Output the (x, y) coordinate of the center of the cell containing the given text.  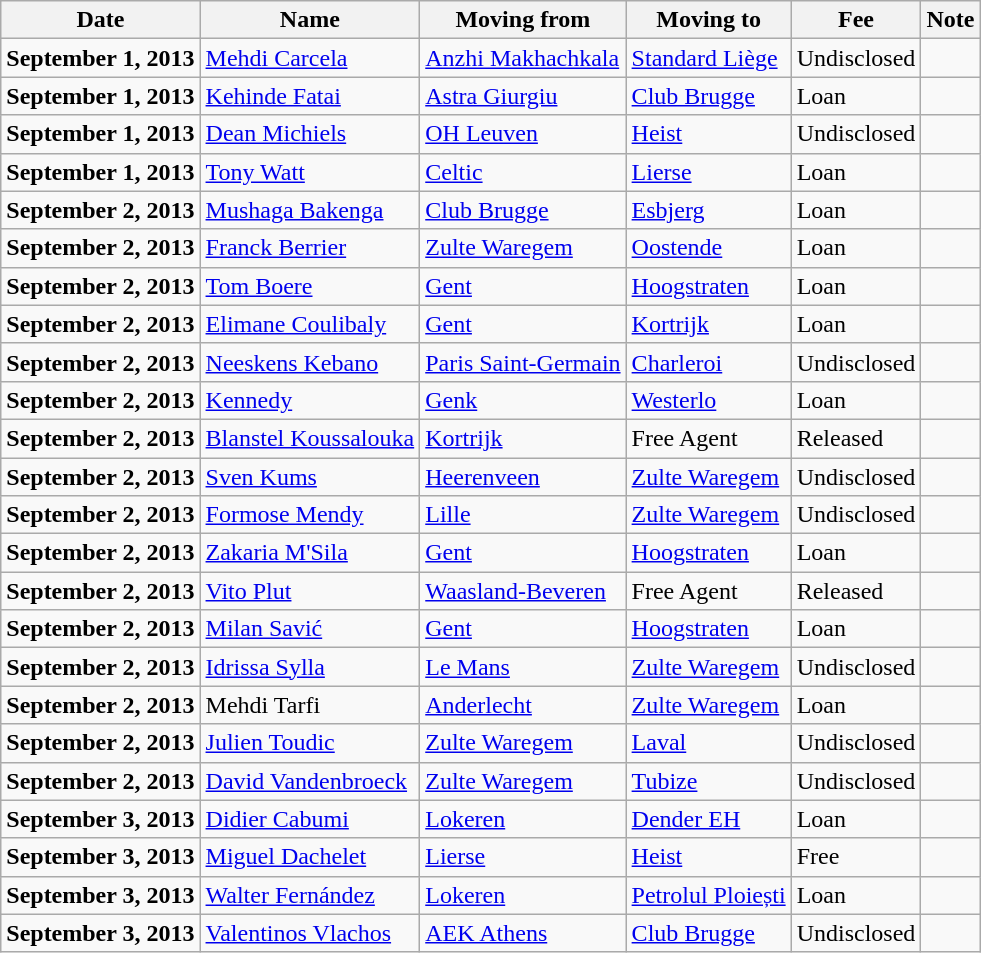
Celtic (523, 172)
Anderlecht (523, 705)
Kennedy (310, 400)
Lille (523, 515)
Date (100, 20)
Sven Kums (310, 477)
Mehdi Tarfi (310, 705)
Formose Mendy (310, 515)
Astra Giurgiu (523, 96)
OH Leuven (523, 134)
Standard Liège (708, 58)
Waasland-Beveren (523, 591)
Milan Savić (310, 629)
Name (310, 20)
Oostende (708, 248)
Walter Fernández (310, 895)
Charleroi (708, 362)
Moving from (523, 20)
Tom Boere (310, 286)
Le Mans (523, 667)
Note (950, 20)
Neeskens Kebano (310, 362)
Laval (708, 743)
Zakaria M'Sila (310, 553)
Blanstel Koussalouka (310, 438)
Tony Watt (310, 172)
Esbjerg (708, 210)
Mehdi Carcela (310, 58)
AEK Athens (523, 933)
Vito Plut (310, 591)
Tubize (708, 781)
Elimane Coulibaly (310, 324)
Fee (856, 20)
Anzhi Makhachkala (523, 58)
Mushaga Bakenga (310, 210)
Franck Berrier (310, 248)
Kehinde Fatai (310, 96)
Free (856, 857)
Petrolul Ploiești (708, 895)
Valentinos Vlachos (310, 933)
Paris Saint-Germain (523, 362)
Genk (523, 400)
Westerlo (708, 400)
Julien Toudic (310, 743)
Dender EH (708, 819)
David Vandenbroeck (310, 781)
Dean Michiels (310, 134)
Moving to (708, 20)
Heerenveen (523, 477)
Didier Cabumi (310, 819)
Idrissa Sylla (310, 667)
Miguel Dachelet (310, 857)
